Provide the [X, Y] coordinate of the cell's center where the given text is located.  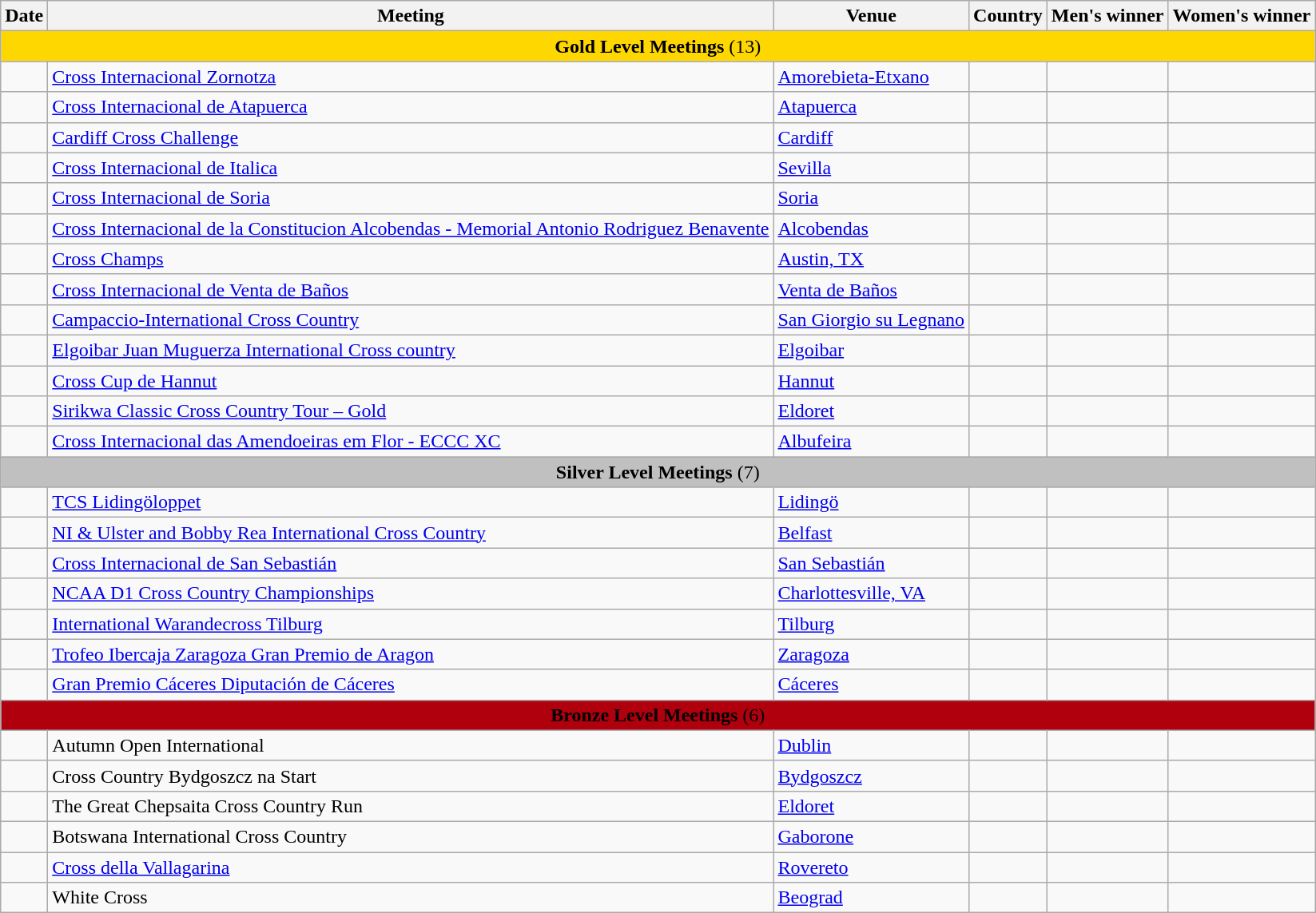
Sirikwa Classic Cross Country Tour – Gold [411, 411]
Venta de Baños [871, 289]
Bydgoszcz [871, 776]
Cross Internacional de Venta de Baños [411, 289]
Cross Country Bydgoszcz na Start [411, 776]
International Warandecross Tilburg [411, 624]
Cross Internacional de la Constitucion Alcobendas - Memorial Antonio Rodriguez Benavente [411, 228]
Bronze Level Meetings (6) [658, 715]
NI & Ulster and Bobby Rea International Cross Country [411, 533]
Cross Internacional de San Sebastián [411, 563]
Trofeo Ibercaja Zaragoza Gran Premio de Aragon [411, 654]
White Cross [411, 898]
The Great Chepsaita Cross Country Run [411, 806]
Elgoibar Juan Muguerza International Cross country [411, 350]
Cross Internacional das Amendoeiras em Flor - ECCC XC [411, 442]
Date [24, 16]
Meeting [411, 16]
Alcobendas [871, 228]
Campaccio-International Cross Country [411, 320]
Dublin [871, 745]
Atapuerca [871, 107]
Cardiff [871, 137]
Gran Premio Cáceres Diputación de Cáceres [411, 685]
Albufeira [871, 442]
Silver Level Meetings (7) [658, 472]
Cross Cup de Hannut [411, 381]
Charlottesville, VA [871, 593]
TCS Lidingöloppet [411, 502]
Gaborone [871, 836]
Hannut [871, 381]
San Sebastián [871, 563]
San Giorgio su Legnano [871, 320]
Zaragoza [871, 654]
Botswana International Cross Country [411, 836]
Cross Internacional de Atapuerca [411, 107]
Cross Internacional Zornotza [411, 77]
Cáceres [871, 685]
Austin, TX [871, 259]
Cross Internacional de Italica [411, 168]
Beograd [871, 898]
Belfast [871, 533]
Amorebieta-Etxano [871, 77]
Cross Internacional de Soria [411, 198]
Tilburg [871, 624]
NCAA D1 Cross Country Championships [411, 593]
Country [1008, 16]
Men's winner [1107, 16]
Gold Level Meetings (13) [658, 46]
Lidingö [871, 502]
Cross della Vallagarina [411, 867]
Cardiff Cross Challenge [411, 137]
Women's winner [1242, 16]
Sevilla [871, 168]
Soria [871, 198]
Autumn Open International [411, 745]
Venue [871, 16]
Rovereto [871, 867]
Elgoibar [871, 350]
Cross Champs [411, 259]
